For the text-containing cell, return its midpoint in [x, y] coordinate format. 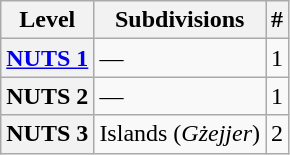
2 [278, 134]
# [278, 20]
NUTS 1 [48, 58]
Level [48, 20]
NUTS 2 [48, 96]
NUTS 3 [48, 134]
Islands (Gżejjer) [180, 134]
Subdivisions [180, 20]
